Pinpoint the cell where the given text exists, returning its (X, Y) midpoint coordinate. 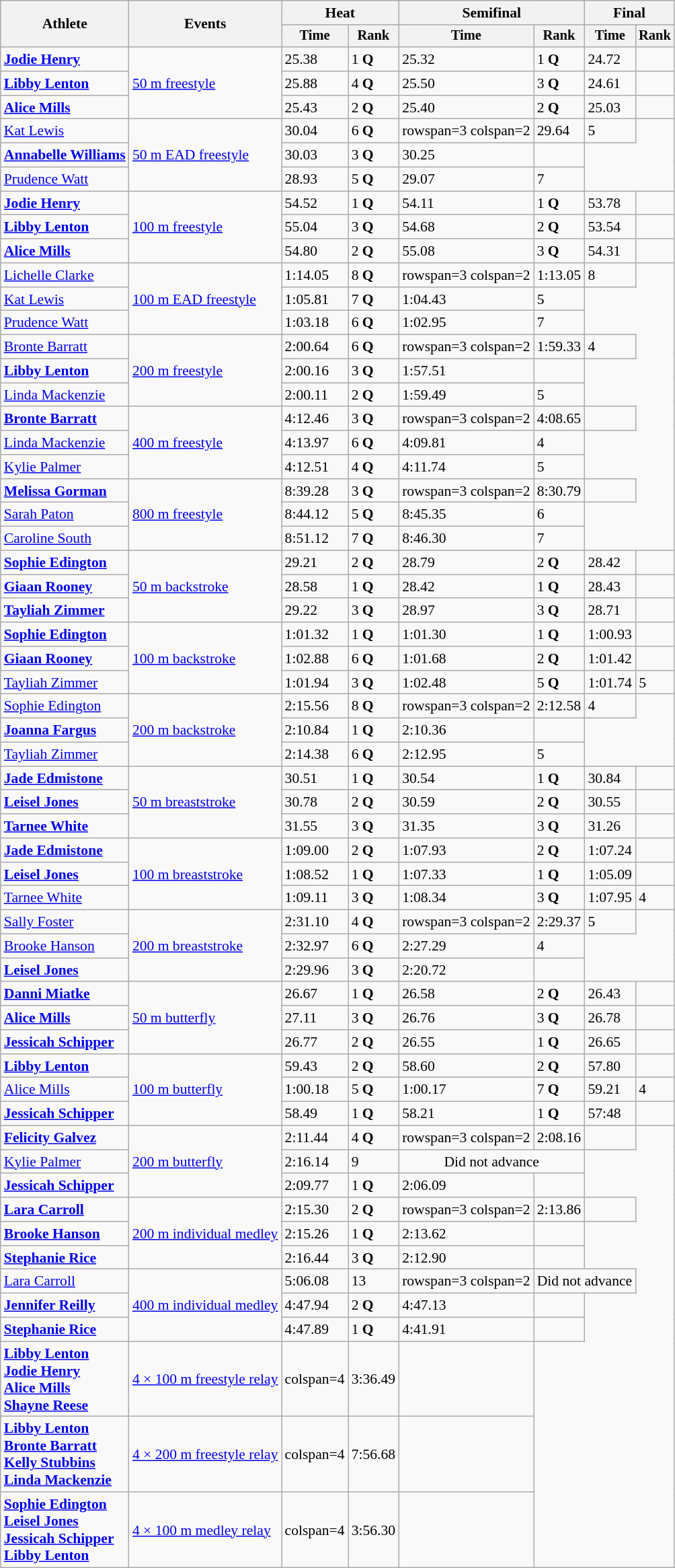
4:41.91 (467, 1330)
800 m freestyle (206, 515)
Final (629, 13)
Annabelle Williams (65, 155)
1:07.24 (610, 850)
29.07 (467, 180)
30.03 (315, 155)
1:07.95 (610, 898)
8:51.12 (315, 539)
8:44.12 (315, 515)
1:01.74 (610, 683)
54.11 (467, 203)
2:12.90 (467, 1258)
50 m butterfly (206, 1018)
4:08.65 (559, 419)
26.77 (315, 1042)
4 × 200 m freestyle relay (206, 1454)
55.04 (315, 227)
8 (610, 275)
Libby LentonBronte BarrattKelly StubbinsLinda Mackenzie (65, 1454)
27.11 (315, 1018)
25.43 (315, 108)
57:48 (610, 1114)
Caroline South (65, 539)
57.80 (610, 1066)
25.40 (467, 108)
1:09.11 (315, 898)
4:47.89 (315, 1330)
50 m backstroke (206, 587)
24.61 (610, 83)
100 m butterfly (206, 1090)
Sophie EdingtonLeisel JonesJessicah SchipperLibby Lenton (65, 1530)
2:06.09 (467, 1186)
1:09.00 (315, 850)
29.22 (315, 611)
30.55 (610, 802)
54.52 (315, 203)
3:56.30 (374, 1530)
4 × 100 m freestyle relay (206, 1379)
4:12.51 (315, 467)
55.08 (467, 251)
2:15.26 (315, 1234)
2:29.96 (315, 970)
Events (206, 24)
59.21 (610, 1090)
2:12.58 (559, 706)
30.04 (315, 131)
6 (559, 515)
4:11.74 (467, 467)
200 m freestyle (206, 371)
2:27.29 (467, 946)
26.43 (610, 994)
26.78 (610, 1018)
Sally Foster (65, 922)
28.97 (467, 611)
2:12.95 (467, 755)
8:46.30 (467, 539)
2:32.97 (315, 946)
2:15.30 (315, 1209)
4:09.81 (467, 443)
30.78 (315, 802)
1:03.18 (315, 323)
200 m butterfly (206, 1162)
58.60 (467, 1066)
2:15.56 (315, 706)
31.35 (467, 826)
8:30.79 (559, 491)
1:02.88 (315, 659)
Sarah Paton (65, 515)
28.43 (610, 587)
Heat (340, 13)
30.25 (467, 155)
50 m EAD freestyle (206, 155)
8:45.35 (467, 515)
2:11.44 (315, 1138)
1:00.17 (467, 1090)
2:29.37 (559, 922)
1:14.05 (315, 275)
Jennifer Reilly (65, 1306)
2:13.86 (559, 1209)
25.38 (315, 59)
Libby LentonJodie HenryAlice MillsShayne Reese (65, 1379)
30.84 (610, 778)
200 m backstroke (206, 731)
54.31 (610, 251)
31.55 (315, 826)
1:01.68 (467, 659)
30.54 (467, 778)
24.72 (610, 59)
1:05.81 (315, 299)
2:13.62 (467, 1234)
50 m breaststroke (206, 802)
25.03 (610, 108)
Melissa Gorman (65, 491)
4:13.97 (315, 443)
1:07.33 (467, 874)
Danni Miatke (65, 994)
200 m breaststroke (206, 946)
3:36.49 (374, 1379)
Felicity Galvez (65, 1138)
7:56.68 (374, 1454)
1:05.09 (610, 874)
Semifinal (491, 13)
100 m freestyle (206, 227)
1:08.52 (315, 874)
2:20.72 (467, 970)
26.76 (467, 1018)
2:31.10 (315, 922)
26.55 (467, 1042)
54.68 (467, 227)
1:04.43 (467, 299)
28.71 (610, 611)
2:08.16 (559, 1138)
2:16.14 (315, 1162)
Lichelle Clarke (65, 275)
50 m freestyle (206, 83)
1:02.95 (467, 323)
400 m freestyle (206, 443)
4:12.46 (315, 419)
2:10.36 (467, 731)
28.58 (315, 587)
25.50 (467, 83)
4:47.94 (315, 1306)
25.32 (467, 59)
13 (374, 1281)
53.54 (610, 227)
28.79 (467, 563)
29.21 (315, 563)
1:07.93 (467, 850)
1:57.51 (467, 371)
Joanna Fargus (65, 731)
2:00.64 (315, 347)
26.65 (610, 1042)
26.58 (467, 994)
1:00.18 (315, 1090)
30.51 (315, 778)
2:00.11 (315, 395)
1:59.33 (559, 347)
2:16.44 (315, 1258)
100 m backstroke (206, 658)
5:06.08 (315, 1281)
4:47.13 (467, 1306)
59.43 (315, 1066)
1:01.42 (610, 659)
25.88 (315, 83)
26.67 (315, 994)
Athlete (65, 24)
1:59.49 (467, 395)
1:08.34 (467, 898)
4 × 100 m medley relay (206, 1530)
1:02.48 (467, 683)
2:00.16 (315, 371)
1:13.05 (559, 275)
100 m EAD freestyle (206, 299)
100 m breaststroke (206, 874)
30.59 (467, 802)
1:01.30 (467, 634)
58.49 (315, 1114)
2:14.38 (315, 755)
2:10.84 (315, 731)
2:09.77 (315, 1186)
29.64 (559, 131)
8:39.28 (315, 491)
1:01.94 (315, 683)
31.26 (610, 826)
58.21 (467, 1114)
1:01.32 (315, 634)
53.78 (610, 203)
28.93 (315, 180)
400 m individual medley (206, 1305)
9 (374, 1162)
54.80 (315, 251)
1:00.93 (610, 634)
200 m individual medley (206, 1234)
